Locate the cell with the specified text and output its (x, y) center coordinate. 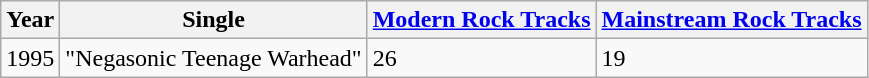
Mainstream Rock Tracks (732, 20)
Modern Rock Tracks (482, 20)
19 (732, 58)
Single (214, 20)
"Negasonic Teenage Warhead" (214, 58)
1995 (30, 58)
26 (482, 58)
Year (30, 20)
